Determine the [x, y] coordinate at the center of the cell enclosing the given text.  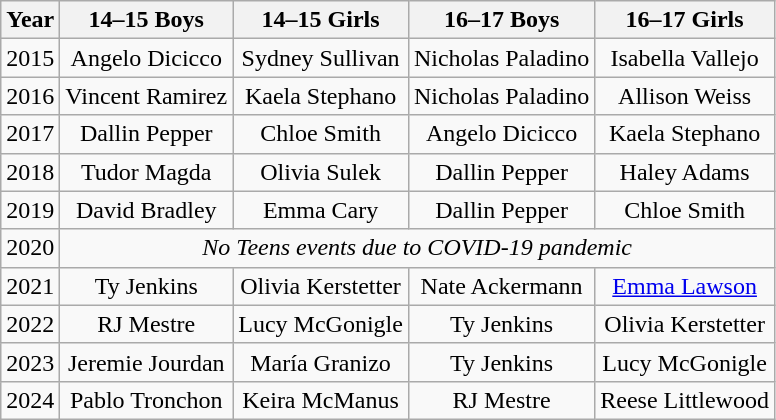
2021 [30, 286]
2015 [30, 58]
Haley Adams [685, 172]
16–17 Boys [501, 20]
2018 [30, 172]
2024 [30, 400]
Isabella Vallejo [685, 58]
Tudor Magda [146, 172]
David Bradley [146, 210]
Emma Lawson [685, 286]
Reese Littlewood [685, 400]
2019 [30, 210]
Pablo Tronchon [146, 400]
16–17 Girls [685, 20]
2022 [30, 324]
Nate Ackermann [501, 286]
2023 [30, 362]
2020 [30, 248]
Jeremie Jourdan [146, 362]
14–15 Girls [321, 20]
2017 [30, 134]
Year [30, 20]
Allison Weiss [685, 96]
14–15 Boys [146, 20]
Keira McManus [321, 400]
María Granizo [321, 362]
Emma Cary [321, 210]
No Teens events due to COVID-19 pandemic [418, 248]
Vincent Ramirez [146, 96]
Sydney Sullivan [321, 58]
2016 [30, 96]
Olivia Sulek [321, 172]
